Return (X, Y) of the center of cell containing provided text 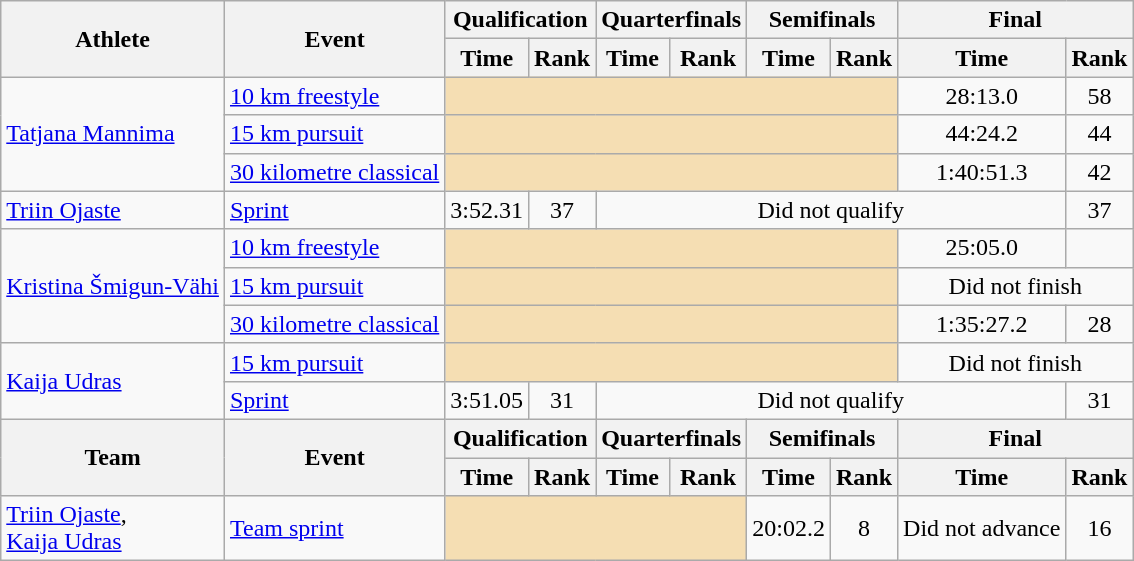
Athlete (113, 39)
8 (864, 528)
Team (113, 457)
42 (1100, 172)
Team sprint (334, 528)
28:13.0 (982, 96)
20:02.2 (789, 528)
3:51.05 (487, 400)
Kristina Šmigun-Vähi (113, 286)
1:35:27.2 (982, 324)
25:05.0 (982, 248)
Kaija Udras (113, 381)
1:40:51.3 (982, 172)
Did not advance (982, 528)
28 (1100, 324)
44 (1100, 134)
44:24.2 (982, 134)
Tatjana Mannima (113, 134)
16 (1100, 528)
Triin Ojaste, Kaija Udras (113, 528)
3:52.31 (487, 210)
58 (1100, 96)
Triin Ojaste (113, 210)
